Pinpoint the cell where the given text exists, returning its [x, y] midpoint coordinate. 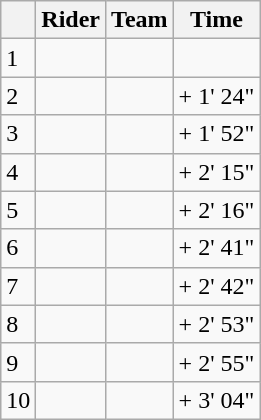
6 [18, 248]
9 [18, 362]
Team [140, 20]
5 [18, 210]
Rider [71, 20]
+ 3' 04" [216, 400]
+ 2' 41" [216, 248]
4 [18, 172]
2 [18, 96]
+ 1' 24" [216, 96]
+ 1' 52" [216, 134]
+ 2' 15" [216, 172]
+ 2' 16" [216, 210]
7 [18, 286]
Time [216, 20]
3 [18, 134]
8 [18, 324]
+ 2' 53" [216, 324]
1 [18, 58]
10 [18, 400]
+ 2' 55" [216, 362]
+ 2' 42" [216, 286]
